Determine the (x, y) coordinate at the center of the cell enclosing the given text.  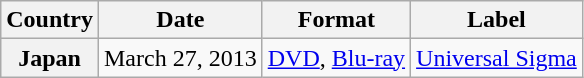
Country (50, 20)
Label (497, 20)
Japan (50, 58)
March 27, 2013 (180, 58)
DVD, Blu-ray (336, 58)
Universal Sigma (497, 58)
Date (180, 20)
Format (336, 20)
